Determine the [X, Y] coordinate at the center of the cell enclosing the given text.  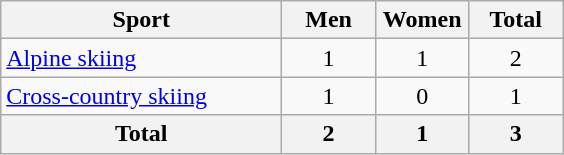
Women [422, 20]
Alpine skiing [142, 58]
0 [422, 96]
Men [329, 20]
Sport [142, 20]
3 [516, 134]
Cross-country skiing [142, 96]
